Provide the (x, y) coordinate of the cell's center where the given text is located.  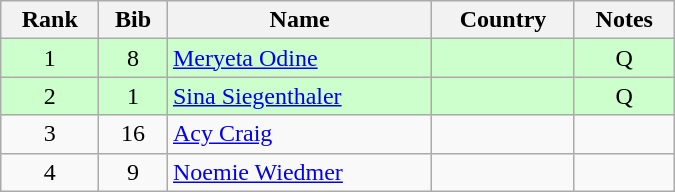
Bib (134, 20)
Name (299, 20)
Meryeta Odine (299, 58)
8 (134, 58)
16 (134, 134)
Country (504, 20)
2 (50, 96)
4 (50, 172)
9 (134, 172)
3 (50, 134)
Notes (624, 20)
Rank (50, 20)
Acy Craig (299, 134)
Sina Siegenthaler (299, 96)
Noemie Wiedmer (299, 172)
